Return (X, Y) of the center of cell containing provided text 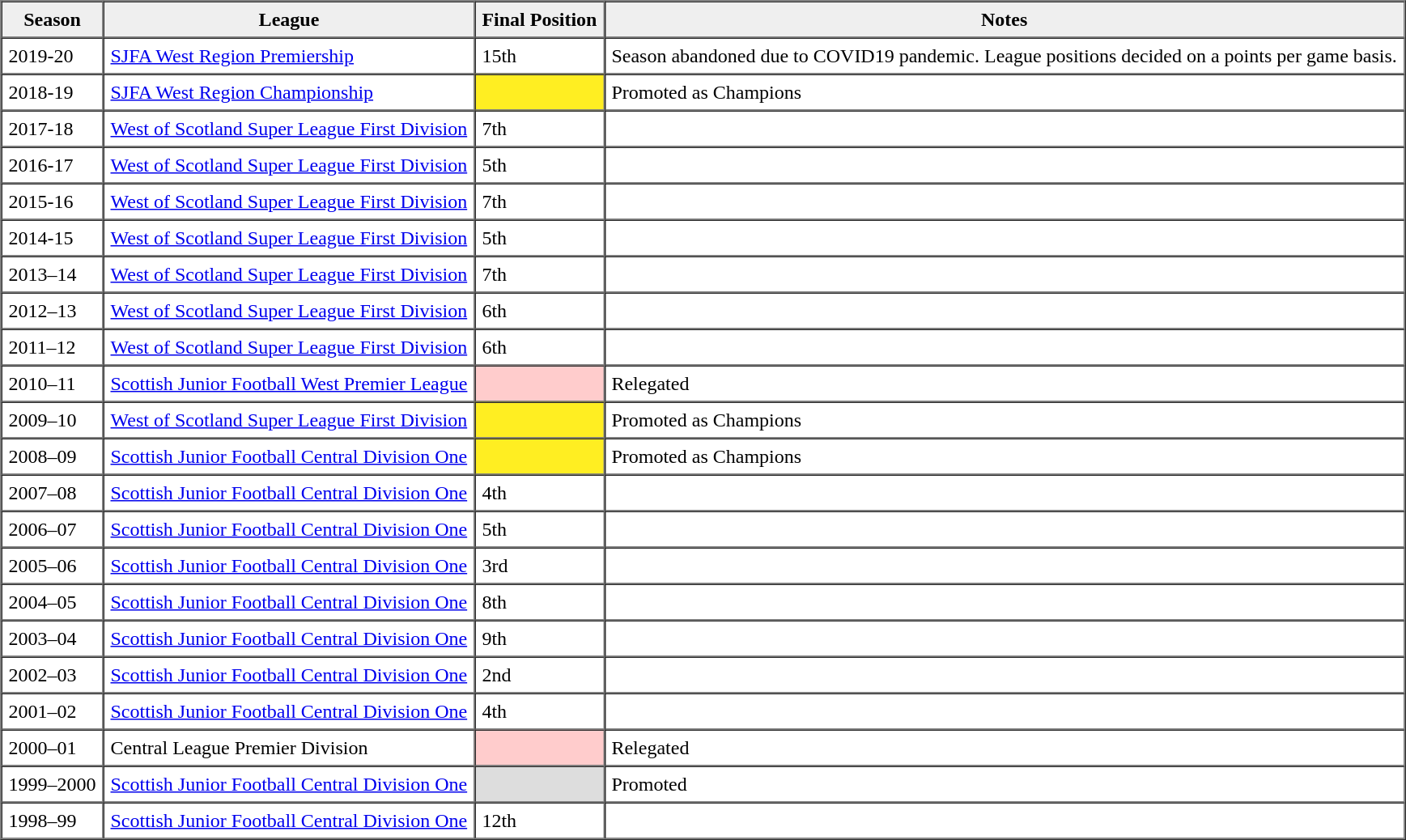
2013–14 (53, 274)
2002–03 (53, 675)
1999–2000 (53, 783)
Notes (1004, 19)
2014-15 (53, 238)
Scottish Junior Football West Premier League (290, 384)
2011–12 (53, 346)
2009–10 (53, 419)
8th (539, 602)
1998–99 (53, 821)
2017-18 (53, 128)
Final Position (539, 19)
2010–11 (53, 384)
2nd (539, 675)
2015-16 (53, 201)
2003–04 (53, 638)
SJFA West Region Premiership (290, 55)
2001–02 (53, 711)
2007–08 (53, 492)
12th (539, 821)
2019-20 (53, 55)
League (290, 19)
2004–05 (53, 602)
2005–06 (53, 565)
Season (53, 19)
2018-19 (53, 92)
2008–09 (53, 456)
Central League Premier Division (290, 748)
2012–13 (53, 311)
9th (539, 638)
SJFA West Region Championship (290, 92)
15th (539, 55)
Season abandoned due to COVID19 pandemic. League positions decided on a points per game basis. (1004, 55)
2016-17 (53, 165)
3rd (539, 565)
2000–01 (53, 748)
Promoted (1004, 783)
2006–07 (53, 529)
